Return (X, Y) of the center of cell containing provided text 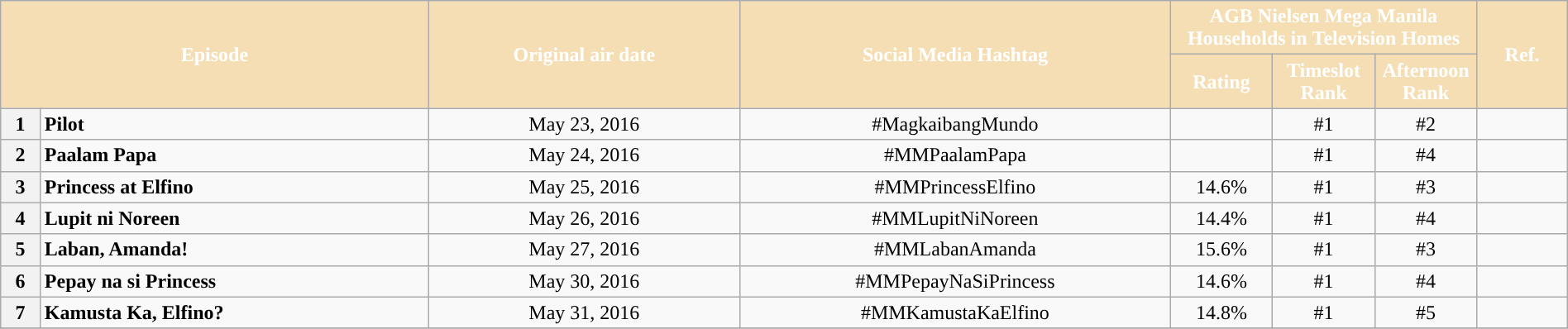
#MMPrincessElfino (955, 187)
#2 (1426, 124)
Rating (1221, 81)
Social Media Hashtag (955, 55)
May 31, 2016 (584, 312)
7 (21, 312)
4 (21, 218)
5 (21, 250)
14.4% (1221, 218)
May 24, 2016 (584, 155)
6 (21, 281)
Afternoon Rank (1426, 81)
Kamusta Ka, Elfino? (234, 312)
May 23, 2016 (584, 124)
Laban, Amanda! (234, 250)
Pepay na si Princess (234, 281)
15.6% (1221, 250)
May 26, 2016 (584, 218)
#MMPepayNaSiPrincess (955, 281)
May 25, 2016 (584, 187)
Princess at Elfino (234, 187)
3 (21, 187)
#5 (1426, 312)
Paalam Papa (234, 155)
Ref. (1522, 55)
#MMLabanAmanda (955, 250)
#MMKamustaKaElfino (955, 312)
#MMLupitNiNoreen (955, 218)
#MMPaalamPapa (955, 155)
May 27, 2016 (584, 250)
1 (21, 124)
2 (21, 155)
Lupit ni Noreen (234, 218)
#MagkaibangMundo (955, 124)
Episode (215, 55)
Timeslot Rank (1324, 81)
May 30, 2016 (584, 281)
14.8% (1221, 312)
Original air date (584, 55)
AGB Nielsen Mega Manila Households in Television Homes (1323, 28)
Pilot (234, 124)
